Scan for the cell matching the given text and deliver its [x, y] coordinate at center. 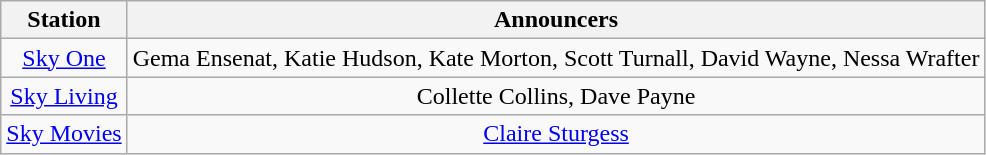
Sky Living [64, 96]
Sky Movies [64, 134]
Claire Sturgess [556, 134]
Sky One [64, 58]
Station [64, 20]
Gema Ensenat, Katie Hudson, Kate Morton, Scott Turnall, David Wayne, Nessa Wrafter [556, 58]
Announcers [556, 20]
Collette Collins, Dave Payne [556, 96]
